Search for the cell housing the specified text and yield its [x, y] center coordinate. 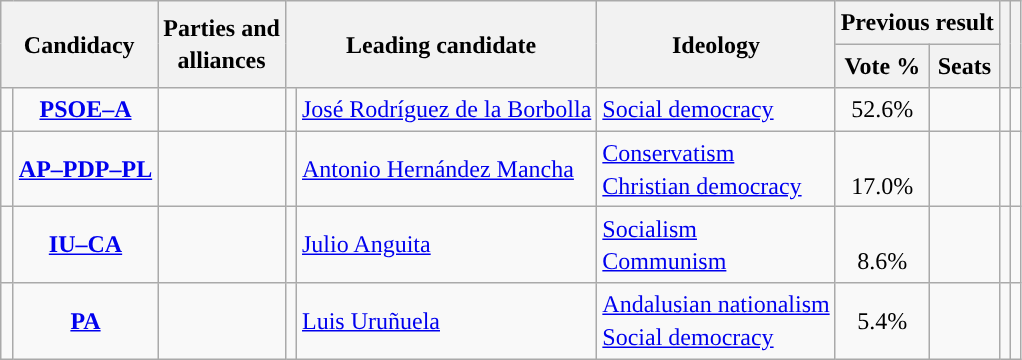
Parties andalliances [222, 44]
Antonio Hernández Mancha [446, 169]
52.6% [882, 110]
Julio Anguita [446, 245]
Leading candidate [440, 44]
Ideology [716, 44]
5.4% [882, 321]
Luis Uruñuela [446, 321]
Seats [964, 66]
AP–PDP–PL [85, 169]
Previous result [917, 22]
SocialismCommunism [716, 245]
Candidacy [80, 44]
José Rodríguez de la Borbolla [446, 110]
8.6% [882, 245]
Social democracy [716, 110]
PSOE–A [85, 110]
Andalusian nationalismSocial democracy [716, 321]
PA [85, 321]
IU–CA [85, 245]
17.0% [882, 169]
Vote % [882, 66]
ConservatismChristian democracy [716, 169]
